Detect which cell encompasses the target text, then output its [X, Y] center coordinate. 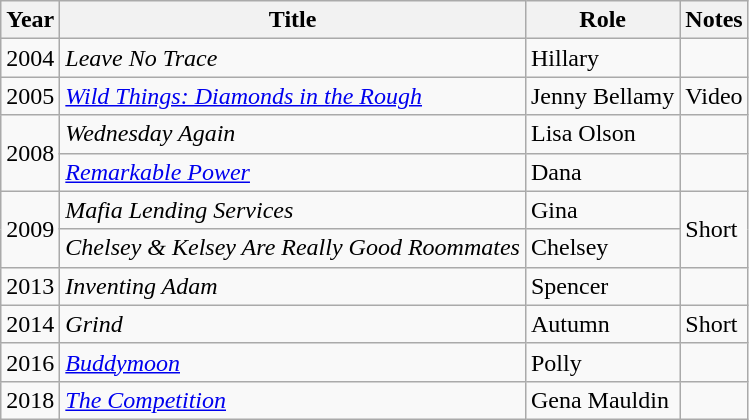
Lisa Olson [602, 134]
2008 [30, 153]
The Competition [293, 400]
2014 [30, 324]
2005 [30, 96]
2009 [30, 229]
Buddymoon [293, 362]
Notes [714, 20]
Grind [293, 324]
Mafia Lending Services [293, 210]
2013 [30, 286]
2004 [30, 58]
Gena Mauldin [602, 400]
Video [714, 96]
2018 [30, 400]
Polly [602, 362]
2016 [30, 362]
Spencer [602, 286]
Wild Things: Diamonds in the Rough [293, 96]
Gina [602, 210]
Dana [602, 172]
Autumn [602, 324]
Inventing Adam [293, 286]
Leave No Trace [293, 58]
Hillary [602, 58]
Title [293, 20]
Wednesday Again [293, 134]
Year [30, 20]
Role [602, 20]
Chelsey [602, 248]
Remarkable Power [293, 172]
Jenny Bellamy [602, 96]
Chelsey & Kelsey Are Really Good Roommates [293, 248]
